Return the (x, y) coordinate for the center point of the cell that contains the specified text.  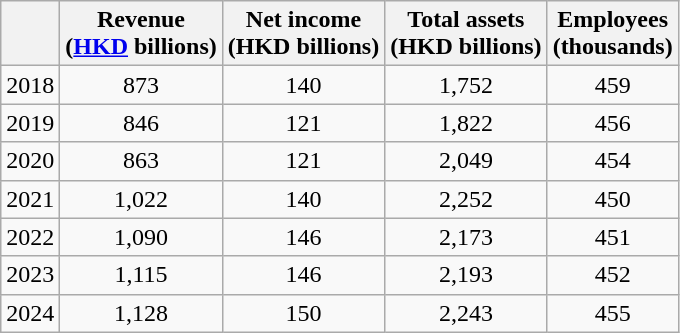
456 (612, 123)
2,193 (466, 275)
Revenue(HKD billions) (141, 34)
451 (612, 237)
1,115 (141, 275)
2,049 (466, 161)
863 (141, 161)
1,128 (141, 313)
1,822 (466, 123)
Total assets(HKD billions) (466, 34)
459 (612, 85)
Employees(thousands) (612, 34)
2,243 (466, 313)
454 (612, 161)
2023 (30, 275)
2020 (30, 161)
2021 (30, 199)
1,090 (141, 237)
1,752 (466, 85)
873 (141, 85)
450 (612, 199)
1,022 (141, 199)
Net income(HKD billions) (303, 34)
2018 (30, 85)
2019 (30, 123)
846 (141, 123)
2024 (30, 313)
2022 (30, 237)
2,173 (466, 237)
452 (612, 275)
2,252 (466, 199)
150 (303, 313)
455 (612, 313)
